Scan for the cell matching the given text and deliver its (X, Y) coordinate at center. 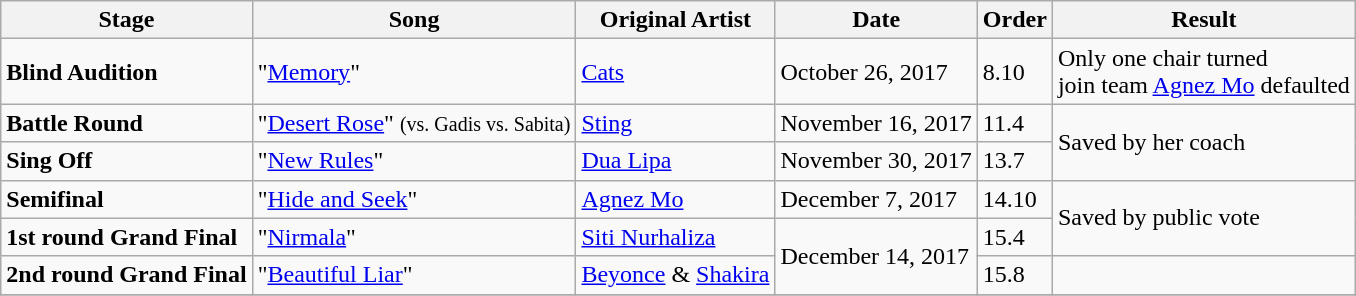
15.4 (1014, 237)
Order (1014, 20)
Stage (126, 20)
Original Artist (676, 20)
Beyonce & Shakira (676, 275)
8.10 (1014, 72)
Battle Round (126, 123)
Dua Lipa (676, 161)
Agnez Mo (676, 199)
"Nirmala" (414, 237)
Saved by public vote (1204, 218)
14.10 (1014, 199)
Sing Off (126, 161)
2nd round Grand Final (126, 275)
Semifinal (126, 199)
Only one chair turnedjoin team Agnez Mo defaulted (1204, 72)
Siti Nurhaliza (676, 237)
15.8 (1014, 275)
Song (414, 20)
Cats (676, 72)
Sting (676, 123)
November 16, 2017 (876, 123)
November 30, 2017 (876, 161)
Blind Audition (126, 72)
"New Rules" (414, 161)
1st round Grand Final (126, 237)
December 14, 2017 (876, 256)
13.7 (1014, 161)
"Memory" (414, 72)
Date (876, 20)
Saved by her coach (1204, 142)
"Hide and Seek" (414, 199)
"Desert Rose" (vs. Gadis vs. Sabita) (414, 123)
December 7, 2017 (876, 199)
October 26, 2017 (876, 72)
11.4 (1014, 123)
"Beautiful Liar" (414, 275)
Result (1204, 20)
